For the text-containing cell, return its midpoint in (x, y) coordinate format. 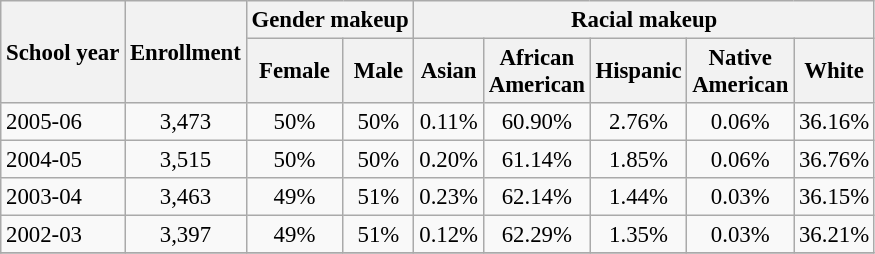
0.11% (448, 122)
Native American (740, 72)
White (834, 72)
1.85% (638, 160)
2004-05 (63, 160)
36.15% (834, 197)
Enrollment (186, 52)
2005-06 (63, 122)
Male (378, 72)
Female (294, 72)
1.35% (638, 235)
62.14% (536, 197)
36.21% (834, 235)
African American (536, 72)
Asian (448, 72)
1.44% (638, 197)
60.90% (536, 122)
3,463 (186, 197)
0.23% (448, 197)
School year (63, 52)
Hispanic (638, 72)
62.29% (536, 235)
2002-03 (63, 235)
3,397 (186, 235)
2.76% (638, 122)
2003-04 (63, 197)
0.12% (448, 235)
61.14% (536, 160)
3,515 (186, 160)
36.76% (834, 160)
Gender makeup (330, 20)
0.20% (448, 160)
3,473 (186, 122)
Racial makeup (644, 20)
36.16% (834, 122)
